Search for the cell housing the specified text and yield its [x, y] center coordinate. 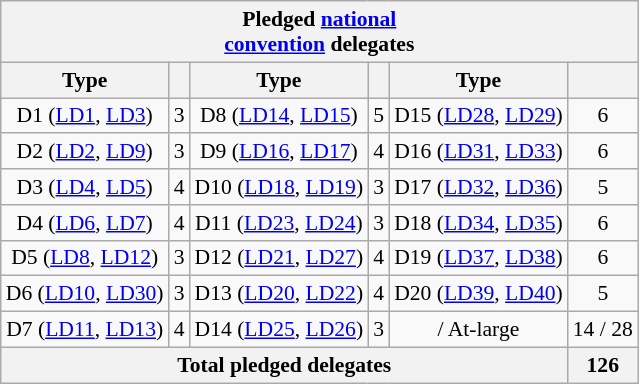
D4 (LD6, LD7) [85, 223]
D20 (LD39, LD40) [478, 294]
D13 (LD20, LD22) [280, 294]
D11 (LD23, LD24) [280, 223]
D3 (LD4, LD5) [85, 187]
D12 (LD21, LD27) [280, 258]
14 / 28 [603, 330]
D16 (LD31, LD33) [478, 152]
D2 (LD2, LD9) [85, 152]
D1 (LD1, LD3) [85, 116]
D15 (LD28, LD29) [478, 116]
D7 (LD11, LD13) [85, 330]
D5 (LD8, LD12) [85, 258]
D18 (LD34, LD35) [478, 223]
Pledged nationalconvention delegates [320, 32]
D9 (LD16, LD17) [280, 152]
D17 (LD32, LD36) [478, 187]
Total pledged delegates [284, 365]
126 [603, 365]
D19 (LD37, LD38) [478, 258]
D10 (LD18, LD19) [280, 187]
D8 (LD14, LD15) [280, 116]
D14 (LD25, LD26) [280, 330]
/ At-large [478, 330]
D6 (LD10, LD30) [85, 294]
